Locate the cell with the specified text and output its (X, Y) center coordinate. 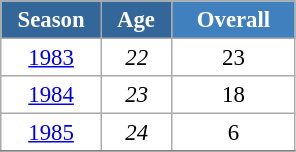
Season (52, 20)
1984 (52, 95)
1983 (52, 58)
6 (234, 133)
Overall (234, 20)
24 (136, 133)
22 (136, 58)
1985 (52, 133)
18 (234, 95)
Age (136, 20)
